From the cell containing the given text, extract its center point as (X, Y) coordinate. 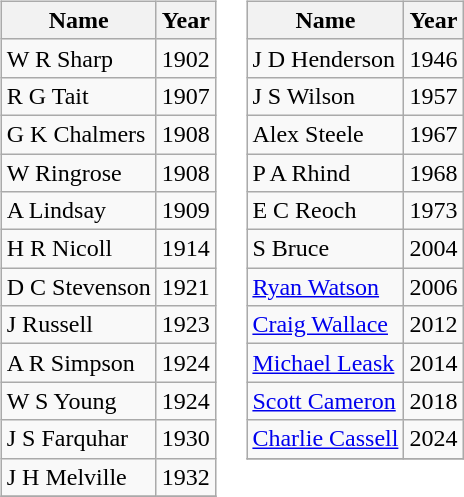
G K Chalmers (78, 134)
1967 (434, 134)
H R Nicoll (78, 249)
Charlie Cassell (326, 439)
1907 (186, 96)
1902 (186, 58)
1921 (186, 287)
A Lindsay (78, 211)
J H Melville (78, 477)
1930 (186, 439)
1914 (186, 249)
1973 (434, 211)
Michael Leask (326, 363)
Alex Steele (326, 134)
2018 (434, 401)
P A Rhind (326, 173)
J S Farquhar (78, 439)
1923 (186, 325)
2024 (434, 439)
1957 (434, 96)
2004 (434, 249)
2012 (434, 325)
D C Stevenson (78, 287)
W R Sharp (78, 58)
S Bruce (326, 249)
2006 (434, 287)
J D Henderson (326, 58)
A R Simpson (78, 363)
W S Young (78, 401)
J S Wilson (326, 96)
2014 (434, 363)
Ryan Watson (326, 287)
Craig Wallace (326, 325)
E C Reoch (326, 211)
Scott Cameron (326, 401)
1932 (186, 477)
1946 (434, 58)
1968 (434, 173)
1909 (186, 211)
J Russell (78, 325)
W Ringrose (78, 173)
R G Tait (78, 96)
